For the text-containing cell, return its midpoint in (x, y) coordinate format. 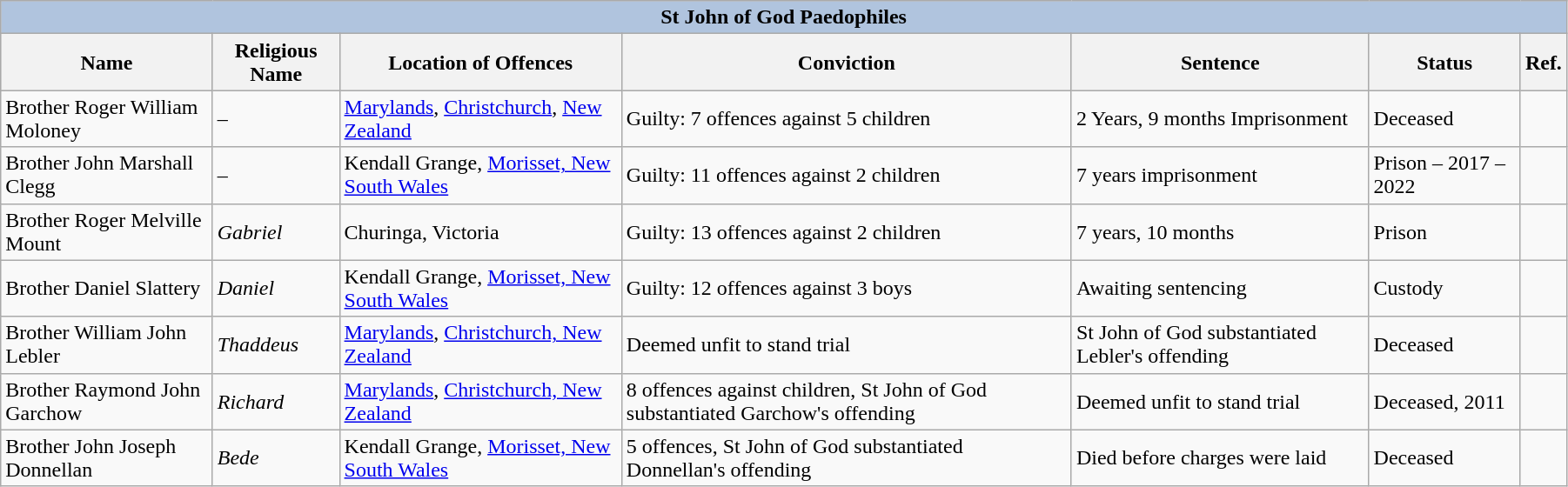
Prison – 2017 – 2022 (1444, 176)
Location of Offences (480, 63)
Daniel (276, 289)
2 Years, 9 months Imprisonment (1220, 118)
Brother Roger William Moloney (106, 118)
Deceased, 2011 (1444, 402)
Religious Name (276, 63)
Thaddeus (276, 344)
Sentence (1220, 63)
Ref. (1544, 63)
Awaiting sentencing (1220, 289)
8 offences against children, St John of God substantiated Garchow's offending (846, 402)
Gabriel (276, 231)
St John of God Paedophiles (784, 17)
Name (106, 63)
Brother Roger Melville Mount (106, 231)
Died before charges were laid (1220, 457)
Brother Daniel Slattery (106, 289)
Churinga, Victoria (480, 231)
Richard (276, 402)
Brother John Joseph Donnellan (106, 457)
7 years, 10 months (1220, 231)
5 offences, St John of God substantiated Donnellan's offending (846, 457)
Brother William John Lebler (106, 344)
Custody (1444, 289)
Guilty: 11 offences against 2 children (846, 176)
Conviction (846, 63)
Bede (276, 457)
Guilty: 13 offences against 2 children (846, 231)
Guilty: 12 offences against 3 boys (846, 289)
7 years imprisonment (1220, 176)
Brother John Marshall Clegg (106, 176)
Guilty: 7 offences against 5 children (846, 118)
Brother Raymond John Garchow (106, 402)
Status (1444, 63)
Prison (1444, 231)
St John of God substantiated Lebler's offending (1220, 344)
